Locate the cell with the specified text and output its [x, y] center coordinate. 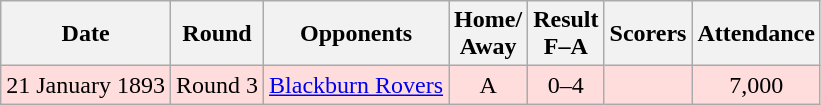
0–4 [566, 85]
Opponents [356, 34]
7,000 [756, 85]
Home/Away [488, 34]
Round 3 [216, 85]
Attendance [756, 34]
21 January 1893 [86, 85]
Date [86, 34]
Blackburn Rovers [356, 85]
A [488, 85]
Round [216, 34]
Scorers [648, 34]
ResultF–A [566, 34]
